Extract the (X, Y) coordinate from the center of the cell holding the provided text.  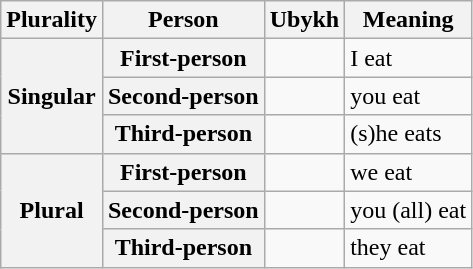
you (all) eat (408, 210)
(s)he eats (408, 134)
you eat (408, 96)
Plurality (52, 20)
Singular (52, 96)
we eat (408, 172)
they eat (408, 248)
Plural (52, 210)
Meaning (408, 20)
Person (183, 20)
Ubykh (304, 20)
I eat (408, 58)
